Extract the (x, y) coordinate from the center of the cell holding the provided text.  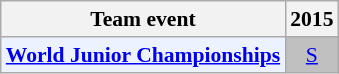
Team event (143, 19)
World Junior Championships (143, 55)
2015 (312, 19)
S (312, 55)
